Scan for the cell matching the given text and deliver its [X, Y] coordinate at center. 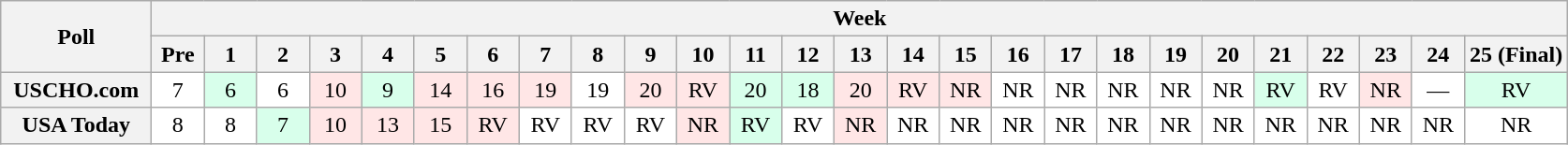
USCHO.com [77, 90]
5 [440, 54]
Poll [77, 36]
3 [335, 54]
11 [755, 54]
— [1438, 90]
Week [860, 19]
21 [1280, 54]
23 [1385, 54]
Pre [178, 54]
25 (Final) [1516, 54]
2 [283, 54]
24 [1438, 54]
12 [808, 54]
1 [230, 54]
4 [388, 54]
22 [1333, 54]
17 [1071, 54]
USA Today [77, 125]
